Extract the [x, y] coordinate from the center of the cell holding the provided text.  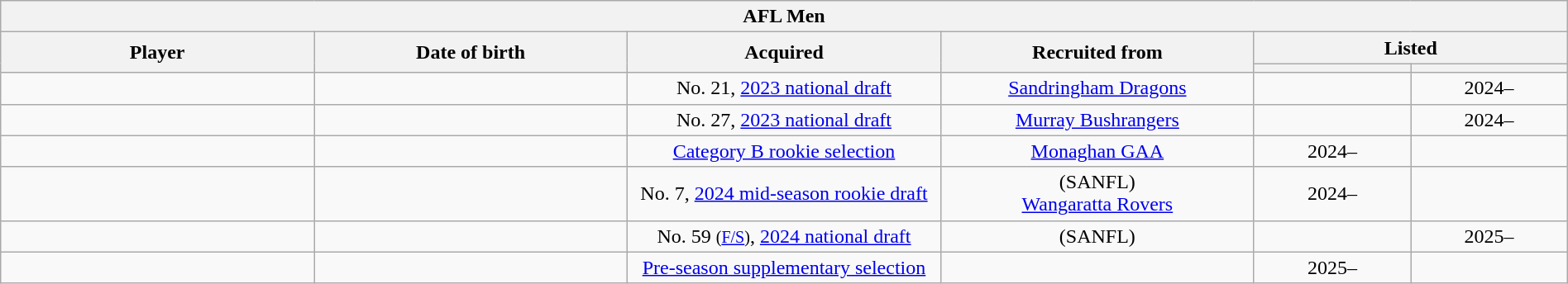
No. 7, 2024 mid-season rookie draft [784, 193]
No. 59 (F/S), 2024 national draft [784, 236]
Sandringham Dragons [1097, 88]
Player [157, 53]
Date of birth [471, 53]
Murray Bushrangers [1097, 120]
Recruited from [1097, 53]
Pre-season supplementary selection [784, 267]
No. 21, 2023 national draft [784, 88]
Category B rookie selection [784, 151]
Monaghan GAA [1097, 151]
(SANFL) [1097, 236]
No. 27, 2023 national draft [784, 120]
Listed [1411, 48]
(SANFL)Wangaratta Rovers [1097, 193]
Acquired [784, 53]
AFL Men [784, 17]
